Extract the [X, Y] coordinate from the center of the cell holding the provided text.  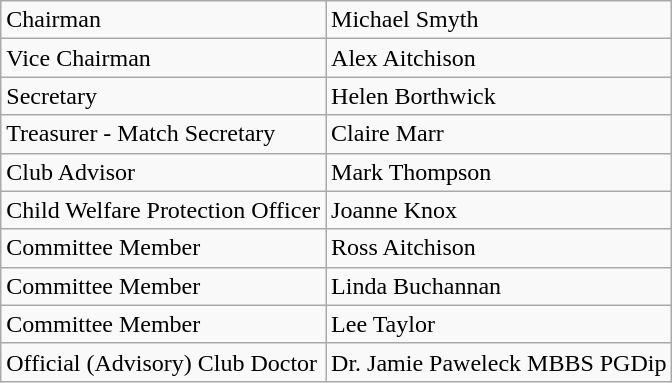
Child Welfare Protection Officer [164, 210]
Vice Chairman [164, 58]
Chairman [164, 20]
Mark Thompson [499, 172]
Secretary [164, 96]
Ross Aitchison [499, 248]
Lee Taylor [499, 324]
Dr. Jamie Paweleck MBBS PGDip [499, 362]
Helen Borthwick [499, 96]
Treasurer - Match Secretary [164, 134]
Alex Aitchison [499, 58]
Linda Buchannan [499, 286]
Club Advisor [164, 172]
Claire Marr [499, 134]
Official (Advisory) Club Doctor [164, 362]
Joanne Knox [499, 210]
Michael Smyth [499, 20]
